Find where the given text appears and provide that cell's center as [x, y] coordinate. 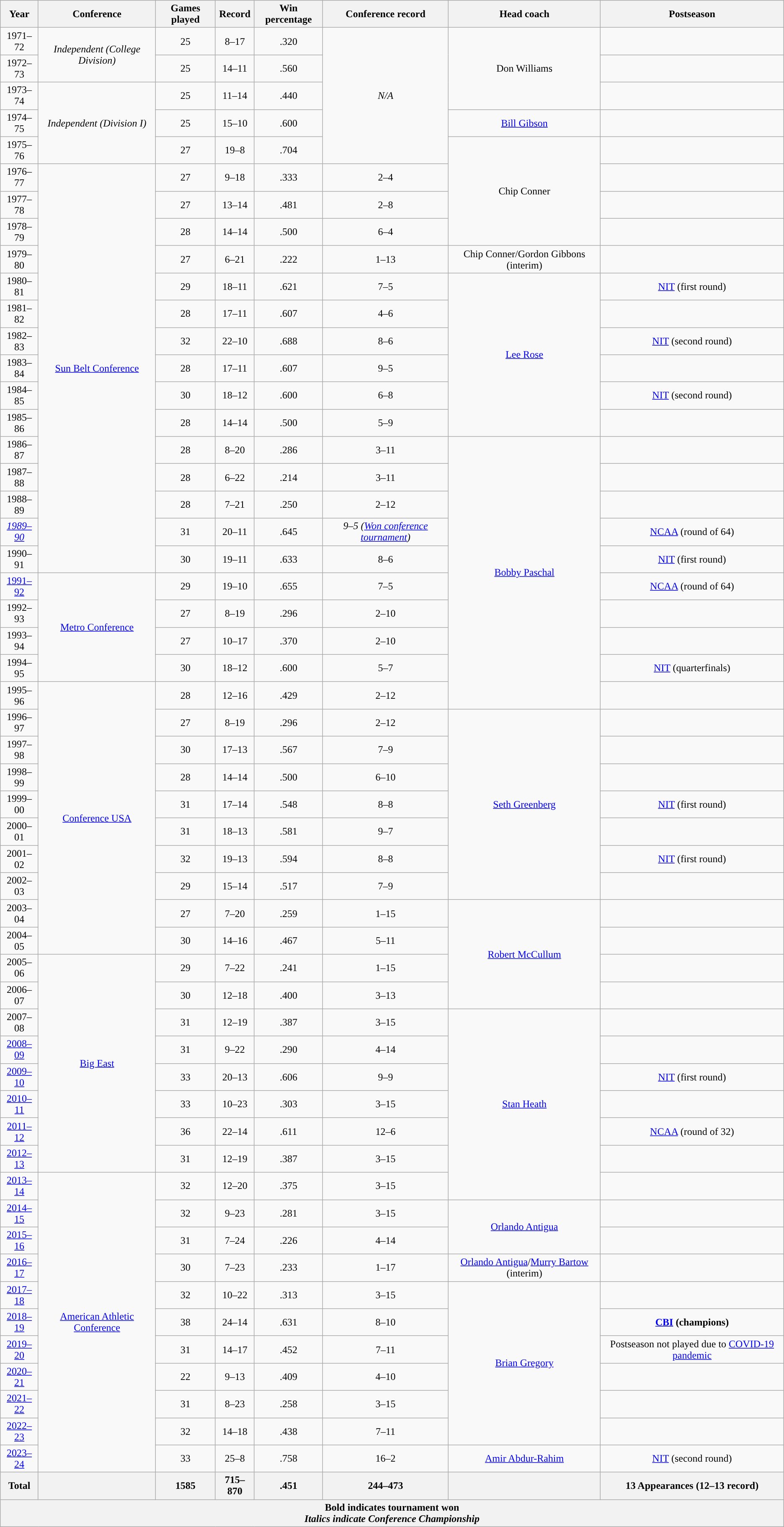
6–21 [235, 259]
Head coach [524, 14]
2019–20 [19, 1350]
2016–17 [19, 1268]
9–13 [235, 1377]
17–14 [235, 804]
.286 [288, 450]
.645 [288, 532]
Sun Belt Conference [97, 368]
1983–84 [19, 369]
22 [186, 1377]
1979–80 [19, 259]
715–870 [235, 1486]
Orlando Antigua/Murry Bartow (interim) [524, 1268]
.438 [288, 1431]
22–14 [235, 1131]
1980–81 [19, 287]
1992–93 [19, 613]
9–18 [235, 178]
8–10 [386, 1322]
4–10 [386, 1377]
.606 [288, 1077]
.688 [288, 341]
.214 [288, 478]
7–21 [235, 504]
25–8 [235, 1459]
.560 [288, 69]
1973–74 [19, 96]
14–18 [235, 1431]
13–14 [235, 204]
.241 [288, 968]
1987–88 [19, 478]
Lee Rose [524, 354]
.429 [288, 695]
.370 [288, 641]
N/A [386, 96]
1971–72 [19, 41]
.258 [288, 1404]
24–14 [235, 1322]
Brian Gregory [524, 1363]
Win percentage [288, 14]
Big East [97, 1063]
Robert McCullum [524, 954]
Amir Abdur-Rahim [524, 1459]
1989–90 [19, 532]
4–6 [386, 313]
Orlando Antigua [524, 1227]
.567 [288, 750]
9–5 (Won conference tournament) [386, 532]
11–14 [235, 96]
1995–96 [19, 695]
1985–86 [19, 423]
Chip Conner/Gordon Gibbons (interim) [524, 259]
3–13 [386, 995]
Chip Conner [524, 191]
.303 [288, 1104]
1999–00 [19, 804]
1991–92 [19, 587]
15–14 [235, 886]
7–23 [235, 1268]
2006–07 [19, 995]
.517 [288, 886]
7–22 [235, 968]
2021–22 [19, 1404]
.375 [288, 1186]
12–6 [386, 1131]
Seth Greenberg [524, 804]
2015–16 [19, 1241]
1976–77 [19, 178]
NIT (quarterfinals) [692, 668]
Conference USA [97, 818]
2005–06 [19, 968]
.222 [288, 259]
.226 [288, 1241]
2004–05 [19, 941]
14–16 [235, 941]
7–20 [235, 913]
2023–24 [19, 1459]
8–17 [235, 41]
6–10 [386, 777]
1984–85 [19, 395]
.655 [288, 587]
6–22 [235, 478]
19–8 [235, 150]
18–13 [235, 832]
38 [186, 1322]
.633 [288, 559]
9–23 [235, 1213]
10–17 [235, 641]
1972–73 [19, 69]
14–11 [235, 69]
1993–94 [19, 641]
2014–15 [19, 1213]
Postseason not played due to COVID-19 pandemic [692, 1350]
9–7 [386, 832]
1–17 [386, 1268]
20–11 [235, 532]
1978–79 [19, 232]
8–23 [235, 1404]
Independent (Division I) [97, 123]
10–22 [235, 1295]
.233 [288, 1268]
36 [186, 1131]
2022–23 [19, 1431]
9–22 [235, 1050]
6–8 [386, 395]
2001–02 [19, 859]
.621 [288, 287]
15–10 [235, 123]
Stan Heath [524, 1104]
2018–19 [19, 1322]
American Athletic Conference [97, 1322]
Postseason [692, 14]
Independent (College Division) [97, 55]
22–10 [235, 341]
5–9 [386, 423]
1974–75 [19, 123]
.581 [288, 832]
16–2 [386, 1459]
Total [19, 1486]
.611 [288, 1131]
6–4 [386, 232]
Conference record [386, 14]
12–20 [235, 1186]
1988–89 [19, 504]
2000–01 [19, 832]
19–10 [235, 587]
5–11 [386, 941]
.481 [288, 204]
2020–21 [19, 1377]
Conference [97, 14]
9–5 [386, 369]
244–473 [386, 1486]
Metro Conference [97, 627]
1997–98 [19, 750]
.250 [288, 504]
1996–97 [19, 722]
CBI (champions) [692, 1322]
Record [235, 14]
.281 [288, 1213]
1–13 [386, 259]
1981–82 [19, 313]
.409 [288, 1377]
.467 [288, 941]
Games played [186, 14]
10–23 [235, 1104]
2011–12 [19, 1131]
.440 [288, 96]
.451 [288, 1486]
19–13 [235, 859]
2007–08 [19, 1022]
12–18 [235, 995]
1994–95 [19, 668]
1982–83 [19, 341]
.290 [288, 1050]
7–24 [235, 1241]
2–8 [386, 204]
19–11 [235, 559]
2–4 [386, 178]
.548 [288, 804]
2008–09 [19, 1050]
2012–13 [19, 1159]
2013–14 [19, 1186]
.631 [288, 1322]
Don Williams [524, 69]
2017–18 [19, 1295]
2002–03 [19, 886]
.704 [288, 150]
.594 [288, 859]
.400 [288, 995]
.333 [288, 178]
17–13 [235, 750]
9–9 [386, 1077]
1585 [186, 1486]
.758 [288, 1459]
13 Appearances (12–13 record) [692, 1486]
1990–91 [19, 559]
8–20 [235, 450]
.259 [288, 913]
.320 [288, 41]
20–13 [235, 1077]
2010–11 [19, 1104]
5–7 [386, 668]
18–11 [235, 287]
Year [19, 14]
Bold indicates tournament wonItalics indicate Conference Championship [392, 1513]
Bill Gibson [524, 123]
1986–87 [19, 450]
Bobby Paschal [524, 573]
14–17 [235, 1350]
2009–10 [19, 1077]
2003–04 [19, 913]
.313 [288, 1295]
1977–78 [19, 204]
NCAA (round of 32) [692, 1131]
1975–76 [19, 150]
12–16 [235, 695]
1998–99 [19, 777]
.452 [288, 1350]
